Output the [x, y] coordinate of the center of the cell containing the given text.  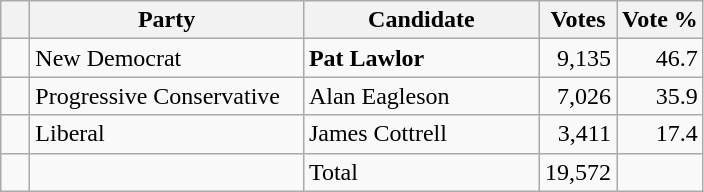
Alan Eagleson [421, 96]
Candidate [421, 20]
Progressive Conservative [167, 96]
Total [421, 172]
Votes [578, 20]
Party [167, 20]
9,135 [578, 58]
19,572 [578, 172]
3,411 [578, 134]
Liberal [167, 134]
17.4 [660, 134]
35.9 [660, 96]
46.7 [660, 58]
7,026 [578, 96]
James Cottrell [421, 134]
Vote % [660, 20]
Pat Lawlor [421, 58]
New Democrat [167, 58]
